From the cell containing the given text, extract its center point as [X, Y] coordinate. 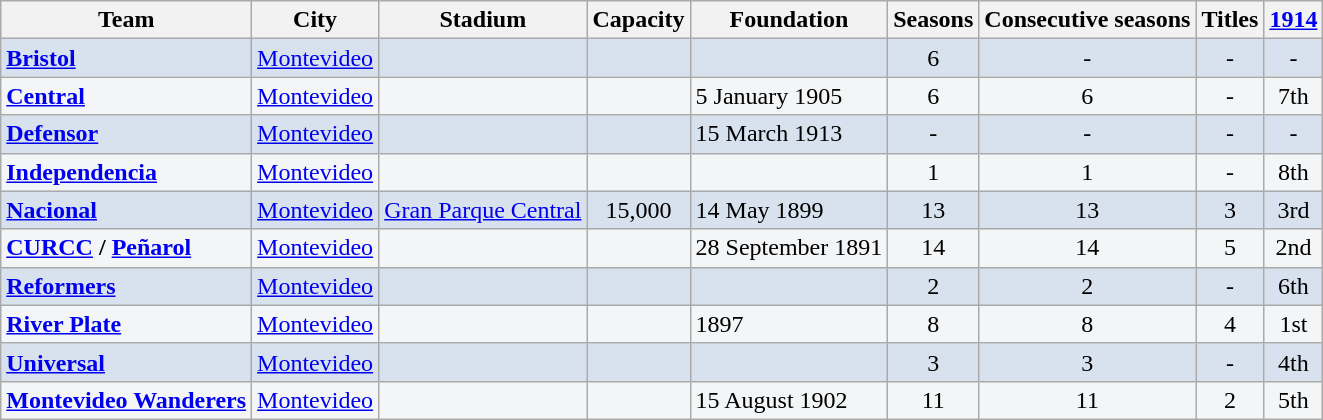
City [316, 20]
Titles [1230, 20]
15 March 1913 [789, 134]
5 January 1905 [789, 96]
Universal [126, 362]
River Plate [126, 324]
1st [1294, 324]
3rd [1294, 210]
5 [1230, 248]
Independencia [126, 172]
14 May 1899 [789, 210]
Stadium [483, 20]
6th [1294, 286]
7th [1294, 96]
28 September 1891 [789, 248]
Central [126, 96]
1897 [789, 324]
4th [1294, 362]
1914 [1294, 20]
4 [1230, 324]
8th [1294, 172]
CURCC / Peñarol [126, 248]
Bristol [126, 58]
Montevideo Wanderers [126, 400]
Nacional [126, 210]
Defensor [126, 134]
Team [126, 20]
15 August 1902 [789, 400]
Reformers [126, 286]
15,000 [638, 210]
Foundation [789, 20]
Capacity [638, 20]
Seasons [934, 20]
5th [1294, 400]
Consecutive seasons [1088, 20]
2nd [1294, 248]
Gran Parque Central [483, 210]
